Return the [x, y] coordinate for the center point of the cell that contains the specified text.  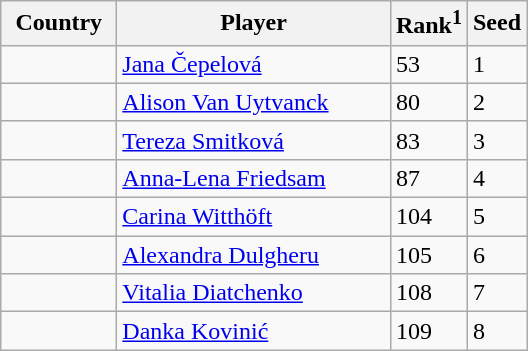
108 [428, 293]
53 [428, 64]
109 [428, 331]
2 [496, 102]
87 [428, 178]
Carina Witthöft [254, 217]
6 [496, 255]
Tereza Smitková [254, 140]
5 [496, 217]
Alison Van Uytvanck [254, 102]
8 [496, 331]
Country [59, 24]
83 [428, 140]
Danka Kovinić [254, 331]
Anna-Lena Friedsam [254, 178]
Player [254, 24]
105 [428, 255]
Vitalia Diatchenko [254, 293]
80 [428, 102]
Seed [496, 24]
104 [428, 217]
7 [496, 293]
1 [496, 64]
Jana Čepelová [254, 64]
4 [496, 178]
3 [496, 140]
Rank1 [428, 24]
Alexandra Dulgheru [254, 255]
